Identify which cell holds the provided text, then report its [X, Y] central coordinate. 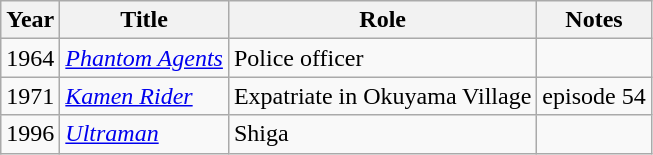
Phantom Agents [144, 58]
Title [144, 20]
episode 54 [594, 96]
Notes [594, 20]
1971 [30, 96]
Year [30, 20]
Role [382, 20]
1964 [30, 58]
Shiga [382, 134]
1996 [30, 134]
Ultraman [144, 134]
Police officer [382, 58]
Kamen Rider [144, 96]
Expatriate in Okuyama Village [382, 96]
